Capture the cell that displays the provided text and extract its [x, y] central coordinate. 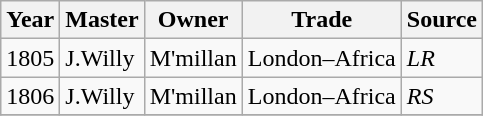
Owner [193, 20]
Master [102, 20]
1805 [30, 58]
Year [30, 20]
Source [442, 20]
RS [442, 96]
LR [442, 58]
1806 [30, 96]
Trade [322, 20]
